Capture the cell that displays the provided text and extract its (x, y) central coordinate. 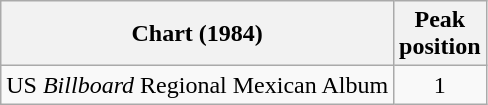
Peakposition (440, 34)
1 (440, 85)
US Billboard Regional Mexican Album (198, 85)
Chart (1984) (198, 34)
